Pinpoint the cell where the given text exists, returning its [x, y] midpoint coordinate. 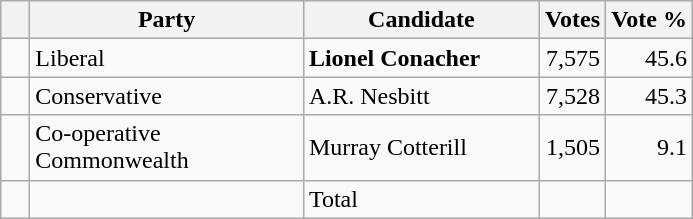
Co-operative Commonwealth [167, 148]
45.6 [650, 58]
9.1 [650, 148]
Party [167, 20]
A.R. Nesbitt [421, 96]
Lionel Conacher [421, 58]
Candidate [421, 20]
7,528 [572, 96]
Liberal [167, 58]
Votes [572, 20]
45.3 [650, 96]
Murray Cotterill [421, 148]
Total [421, 199]
7,575 [572, 58]
1,505 [572, 148]
Vote % [650, 20]
Conservative [167, 96]
